From the cell containing the given text, extract its center point as [x, y] coordinate. 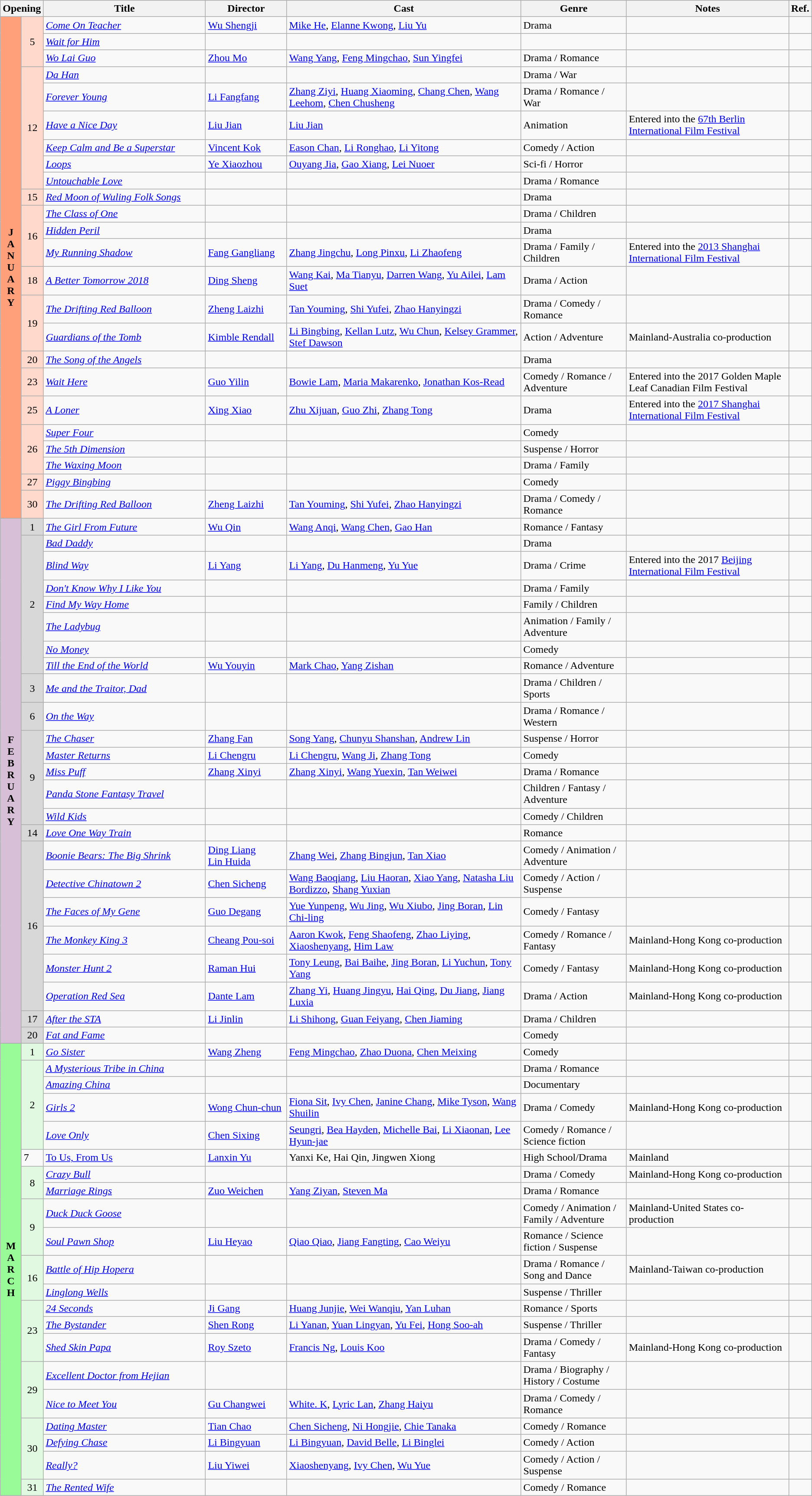
Mike He, Elanne Kwong, Liu Yu [404, 25]
Amazing China [124, 1085]
Raman Hui [246, 968]
The Monkey King 3 [124, 940]
Seungri, Bea Hayden, Michelle Bai, Li Xiaonan, Lee Hyun-jae [404, 1136]
The Girl From Future [124, 527]
Fat and Fame [124, 1035]
Love Only [124, 1136]
Guo Yilin [246, 382]
Fang Gangliang [246, 252]
Guo Degang [246, 912]
Ouyang Jia, Gao Xiang, Lei Nuoer [404, 164]
Marriage Rings [124, 1191]
Red Moon of Wuling Folk Songs [124, 197]
24 Seconds [124, 1309]
Entered into the 2017 Golden Maple Leaf Canadian Film Festival [707, 382]
Fiona Sit, Ivy Chen, Janine Chang, Mike Tyson, Wang Shuilin [404, 1107]
High School/Drama [573, 1158]
Zhang Yi, Huang Jingyu, Hai Qing, Du Jiang, Jiang Luxia [404, 997]
Wait Here [124, 382]
A Loner [124, 410]
Drama / Comedy / Fantasy [573, 1347]
Drama / War [573, 75]
Feng Mingchao, Zhao Duona, Chen Meixing [404, 1052]
14 [32, 833]
Tian Chao [246, 1426]
Keep Calm and Be a Superstar [124, 147]
The Rented Wife [124, 1487]
Family / Children [573, 605]
Entered into the 2013 Shanghai International Film Festival [707, 252]
Romance / Science fiction / Suspense [573, 1241]
My Running Shadow [124, 252]
The Waxing Moon [124, 465]
Huang Junjie, Wei Wanqiu, Yan Luhan [404, 1309]
Super Four [124, 432]
After the STA [124, 1019]
Romance [573, 833]
19 [32, 323]
Blind Way [124, 566]
Liu Heyao [246, 1241]
Wait for Him [124, 42]
Francis Ng, Louis Koo [404, 1347]
Lanxin Yu [246, 1158]
Animation [573, 125]
Comedy / Romance / Fantasy [573, 940]
6 [32, 717]
Zhang Xinyi [246, 772]
Operation Red Sea [124, 997]
Yang Ziyan, Steven Ma [404, 1191]
Love One Way Train [124, 833]
Liu Yiwei [246, 1465]
29 [32, 1390]
Comedy / Animation / Adventure [573, 855]
Gu Changwei [246, 1404]
Zhang Wei, Zhang Bingjun, Tan Xiao [404, 855]
Zhang Jingchu, Long Pinxu, Li Zhaofeng [404, 252]
Children / Fantasy / Adventure [573, 794]
Soul Pawn Shop [124, 1241]
MARCH [11, 1270]
Entered into the 67th Berlin International Film Festival [707, 125]
Romance / Adventure [573, 666]
Zhang Xinyi, Wang Yuexin, Tan Weiwei [404, 772]
Miss Puff [124, 772]
Don't Know Why I Like You [124, 588]
Li Shihong, Guan Feiyang, Chen Jiaming [404, 1019]
27 [32, 482]
Li Yang, Du Hanmeng, Yu Yue [404, 566]
Tony Leung, Bai Baihe, Jing Boran, Li Yuchun, Tony Yang [404, 968]
Romance / Fantasy [573, 527]
Till the End of the World [124, 666]
Li Chengru, Wang Ji, Zhang Tong [404, 755]
The Chaser [124, 739]
Wu Qin [246, 527]
Director [246, 9]
Girls 2 [124, 1107]
The Ladybug [124, 627]
The Song of the Angels [124, 360]
8 [32, 1182]
Li Bingbing, Kellan Lutz, Wu Chun, Kelsey Grammer, Stef Dawson [404, 337]
Defying Chase [124, 1443]
Notes [707, 9]
17 [32, 1019]
Wang Zheng [246, 1052]
Excellent Doctor from Hejian [124, 1376]
Detective Chinatown 2 [124, 883]
Entered into the 2017 Shanghai International Film Festival [707, 410]
Nice to Meet You [124, 1404]
Zhang Fan [246, 739]
Really? [124, 1465]
Yanxi Ke, Hai Qin, Jingwen Xiong [404, 1158]
Dating Master [124, 1426]
FEBRUARY [11, 781]
Drama / Romance / War [573, 97]
Sci-fi / Horror [573, 164]
Wu Shengji [246, 25]
Li Bingyuan [246, 1443]
Title [124, 9]
Drama / Children / Sports [573, 688]
White. K, Lyric Lan, Zhang Haiyu [404, 1404]
Eason Chan, Li Ronghao, Li Yitong [404, 147]
Piggy Bingbing [124, 482]
Zhou Mo [246, 58]
Roy Szeto [246, 1347]
Li Jinlin [246, 1019]
The 5th Dimension [124, 449]
25 [32, 410]
Xiaoshenyang, Ivy Chen, Wu Yue [404, 1465]
Mainland-United States co-production [707, 1213]
Monster Hunt 2 [124, 968]
Li Fangfang [246, 97]
On the Way [124, 717]
Ding Sheng [246, 281]
No Money [124, 649]
Mark Chao, Yang Zishan [404, 666]
A Better Tomorrow 2018 [124, 281]
Animation / Family / Adventure [573, 627]
Cast [404, 9]
5 [32, 42]
3 [32, 688]
Yue Yunpeng, Wu Jing, Wu Xiubo, Jing Boran, Lin Chi-ling [404, 912]
The Bystander [124, 1325]
A Mysterious Tribe in China [124, 1068]
Drama / Biography / History / Costume [573, 1376]
Comedy / Romance / Adventure [573, 382]
Linglong Wells [124, 1292]
Xing Xiao [246, 410]
Ye Xiaozhou [246, 164]
Ref. [800, 9]
Loops [124, 164]
Find My Way Home [124, 605]
Zhang Ziyi, Huang Xiaoming, Chang Chen, Wang Leehom, Chen Chusheng [404, 97]
Wang Baoqiang, Liu Haoran, Xiao Yang, Natasha Liu Bordizzo, Shang Yuxian [404, 883]
Drama / Romance / Song and Dance [573, 1269]
Chen Sicheng, Ni Hongjie, Chie Tanaka [404, 1426]
Battle of Hip Hopera [124, 1269]
Ding Liang Lin Huida [246, 855]
Li Bingyuan, David Belle, Li Binglei [404, 1443]
Aaron Kwok, Feng Shaofeng, Zhao Liying, Xiaoshenyang, Him Law [404, 940]
Romance / Sports [573, 1309]
Mainland-Australia co-production [707, 337]
Zuo Weichen [246, 1191]
Boonie Bears: The Big Shrink [124, 855]
Drama / Crime [573, 566]
Opening [22, 9]
Comedy / Romance / Science fiction [573, 1136]
Master Returns [124, 755]
Action / Adventure [573, 337]
Mainland [707, 1158]
Dante Lam [246, 997]
Have a Nice Day [124, 125]
Forever Young [124, 97]
Drama / Romance / Western [573, 717]
Wang Kai, Ma Tianyu, Darren Wang, Yu Ailei, Lam Suet [404, 281]
Crazy Bull [124, 1174]
JANUARY [11, 268]
Wang Anqi, Wang Chen, Gao Han [404, 527]
The Faces of My Gene [124, 912]
Comedy / Children [573, 816]
Wild Kids [124, 816]
Wo Lai Guo [124, 58]
Genre [573, 9]
Come On Teacher [124, 25]
Documentary [573, 1085]
15 [32, 197]
The Class of One [124, 213]
Untouchable Love [124, 180]
Wu Youyin [246, 666]
Bad Daddy [124, 543]
Li Yang [246, 566]
To Us, From Us [124, 1158]
Ji Gang [246, 1309]
Panda Stone Fantasy Travel [124, 794]
Wang Yang, Feng Mingchao, Sun Yingfei [404, 58]
Mainland-Taiwan co-production [707, 1269]
31 [32, 1487]
Guardians of the Tomb [124, 337]
Zhu Xijuan, Guo Zhi, Zhang Tong [404, 410]
Entered into the 2017 Beijing International Film Festival [707, 566]
Me and the Traitor, Dad [124, 688]
7 [32, 1158]
Kimble Rendall [246, 337]
Shen Rong [246, 1325]
12 [32, 128]
Go Sister [124, 1052]
Li Chengru [246, 755]
Bowie Lam, Maria Makarenko, Jonathan Kos-Read [404, 382]
Wong Chun-chun [246, 1107]
Song Yang, Chunyu Shanshan, Andrew Lin [404, 739]
Hidden Peril [124, 230]
Chen Sixing [246, 1136]
Cheang Pou-soi [246, 940]
Vincent Kok [246, 147]
26 [32, 449]
Duck Duck Goose [124, 1213]
18 [32, 281]
Comedy / Animation / Family / Adventure [573, 1213]
Da Han [124, 75]
Chen Sicheng [246, 883]
Shed Skin Papa [124, 1347]
Drama / Family / Children [573, 252]
Qiao Qiao, Jiang Fangting, Cao Weiyu [404, 1241]
Li Yanan, Yuan Lingyan, Yu Fei, Hong Soo-ah [404, 1325]
